Extract the [X, Y] coordinate from the center of the cell holding the provided text.  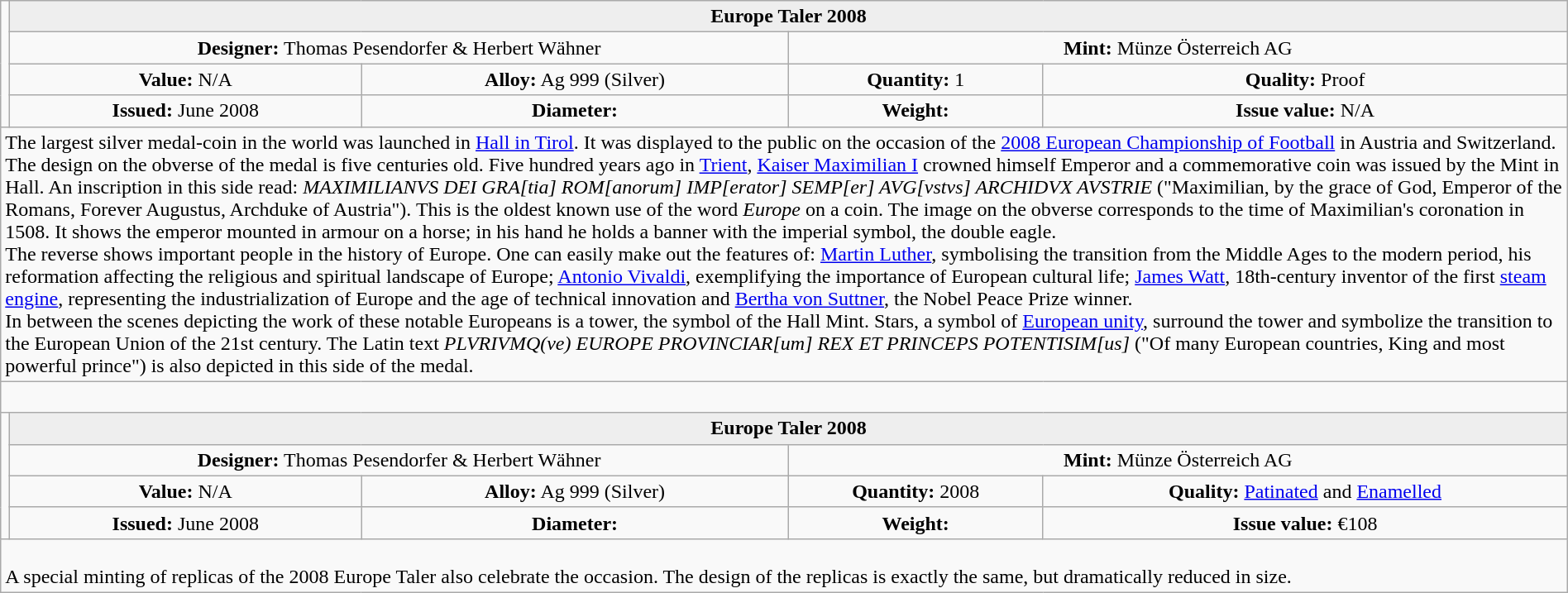
Quality: Proof [1305, 79]
Quantity: 2008 [915, 491]
Quantity: 1 [915, 79]
Quality: Patinated and Enamelled [1305, 491]
Issue value: €108 [1305, 523]
Issue value: N/A [1305, 111]
